From the cell containing the given text, extract its center point as (X, Y) coordinate. 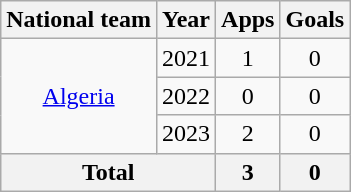
2022 (186, 96)
2 (248, 134)
3 (248, 172)
Algeria (79, 96)
National team (79, 20)
Year (186, 20)
Apps (248, 20)
2023 (186, 134)
Total (108, 172)
Goals (315, 20)
1 (248, 58)
2021 (186, 58)
